Find where the given text appears and provide that cell's center as (x, y) coordinate. 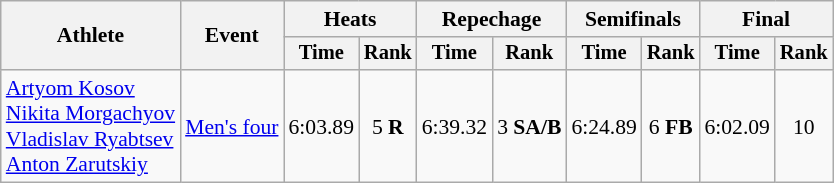
Final (766, 19)
3 SA/B (529, 126)
6:02.09 (736, 126)
Heats (350, 19)
6:24.89 (604, 126)
Artyom KosovNikita MorgachyovVladislav RyabtsevAnton Zarutskiy (90, 126)
Event (232, 36)
6 FB (671, 126)
6:03.89 (322, 126)
6:39.32 (454, 126)
Semifinals (632, 19)
Men's four (232, 126)
Athlete (90, 36)
5 R (388, 126)
10 (804, 126)
Repechage (492, 19)
